Pinpoint the cell where the given text exists, returning its [X, Y] midpoint coordinate. 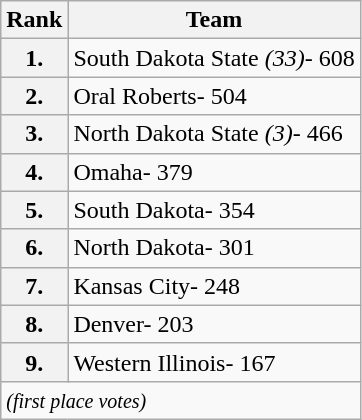
1. [34, 58]
North Dakota- 301 [214, 248]
Denver- 203 [214, 324]
3. [34, 134]
8. [34, 324]
Western Illinois- 167 [214, 362]
2. [34, 96]
North Dakota State (3)- 466 [214, 134]
4. [34, 172]
South Dakota State (33)- 608 [214, 58]
Rank [34, 20]
7. [34, 286]
9. [34, 362]
Omaha- 379 [214, 172]
(first place votes) [180, 400]
Kansas City- 248 [214, 286]
6. [34, 248]
South Dakota- 354 [214, 210]
5. [34, 210]
Oral Roberts- 504 [214, 96]
Team [214, 20]
